Determine the (x, y) coordinate at the center of the cell enclosing the given text.  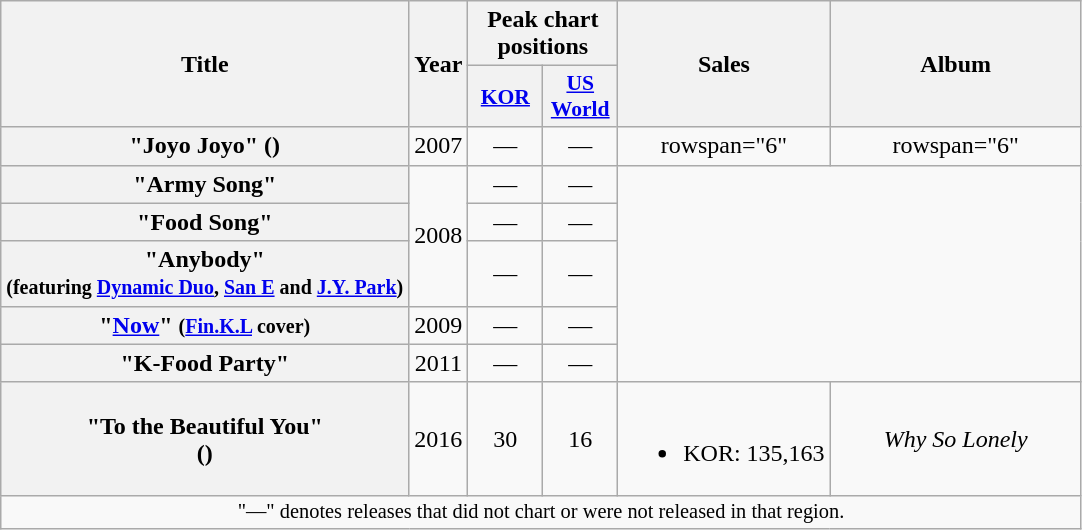
Album (956, 64)
"Joyo Joyo" () (205, 146)
Sales (724, 64)
16 (580, 438)
"Now" (Fin.K.L cover) (205, 325)
30 (506, 438)
KOR (506, 96)
2007 (438, 146)
2016 (438, 438)
USWorld (580, 96)
2011 (438, 363)
Title (205, 64)
2009 (438, 325)
"Food Song" (205, 222)
KOR: 135,163 (724, 438)
Year (438, 64)
"Army Song" (205, 184)
"K-Food Party" (205, 363)
"Anybody"(featuring Dynamic Duo, San E and J.Y. Park) (205, 274)
Why So Lonely (956, 438)
"To the Beautiful You"() (205, 438)
"—" denotes releases that did not chart or were not released in that region. (541, 512)
Peak chart positions (543, 34)
2008 (438, 236)
